Search for the cell housing the specified text and yield its (X, Y) center coordinate. 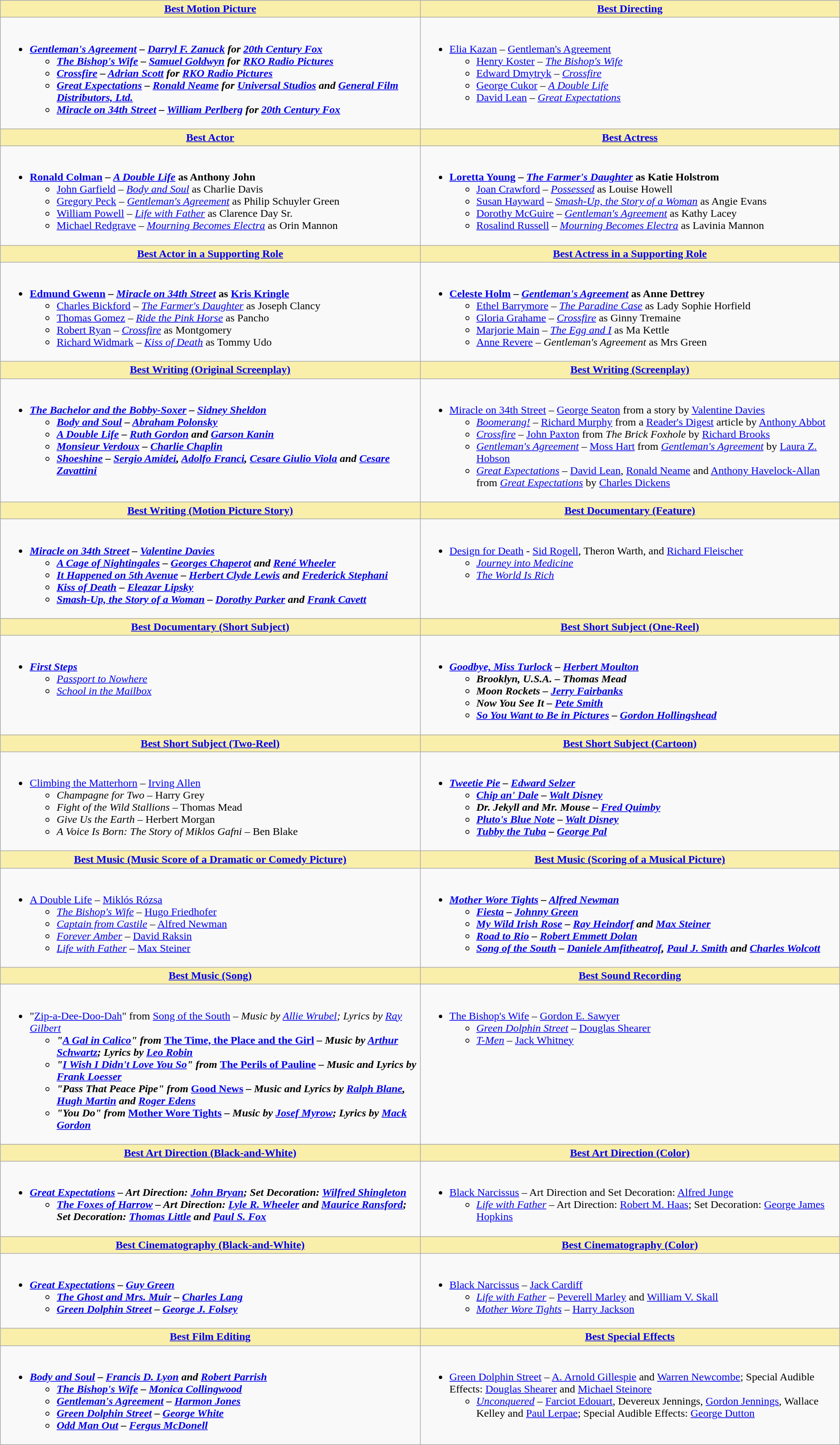
Best Art Direction (Color) (630, 1153)
First StepsPassport to NowhereSchool in the Mailbox (210, 685)
Best Short Subject (Two-Reel) (210, 743)
Best Sound Recording (630, 976)
Best Cinematography (Black-and-White) (210, 1245)
Best Actress (630, 137)
Best Actor (210, 137)
The Bishop's Wife – Gordon E. SawyerGreen Dolphin Street – Douglas ShearerT-Men – Jack Whitney (630, 1064)
Best Short Subject (Cartoon) (630, 743)
Best Actress in a Supporting Role (630, 254)
Black Narcissus – Jack CardiffLife with Father – Peverell Marley and William V. SkallMother Wore Tights – Harry Jackson (630, 1291)
Best Motion Picture (210, 9)
Best Cinematography (Color) (630, 1245)
Best Film Editing (210, 1337)
Best Short Subject (One-Reel) (630, 627)
Best Writing (Motion Picture Story) (210, 510)
Great Expectations – Guy GreenThe Ghost and Mrs. Muir – Charles LangGreen Dolphin Street – George J. Folsey (210, 1291)
Best Writing (Screenplay) (630, 370)
Design for Death - Sid Rogell, Theron Warth, and Richard FleischerJourney into MedicineThe World Is Rich (630, 568)
Best Music (Music Score of a Dramatic or Comedy Picture) (210, 860)
Best Writing (Original Screenplay) (210, 370)
Best Music (Scoring of a Musical Picture) (630, 860)
Best Special Effects (630, 1337)
Best Actor in a Supporting Role (210, 254)
Best Directing (630, 9)
Best Documentary (Short Subject) (210, 627)
Best Documentary (Feature) (630, 510)
Best Music (Song) (210, 976)
Best Art Direction (Black-and-White) (210, 1153)
